Identify which cell holds the provided text, then report its [X, Y] central coordinate. 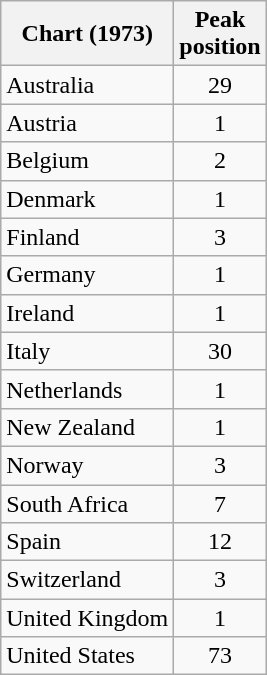
29 [220, 85]
7 [220, 503]
30 [220, 351]
United States [88, 656]
Peakposition [220, 34]
Denmark [88, 199]
Germany [88, 275]
Spain [88, 542]
Australia [88, 85]
South Africa [88, 503]
Norway [88, 465]
Switzerland [88, 580]
2 [220, 161]
Chart (1973) [88, 34]
Netherlands [88, 389]
Austria [88, 123]
Belgium [88, 161]
United Kingdom [88, 618]
Finland [88, 237]
12 [220, 542]
73 [220, 656]
New Zealand [88, 427]
Italy [88, 351]
Ireland [88, 313]
